For the text-containing cell, return its midpoint in (x, y) coordinate format. 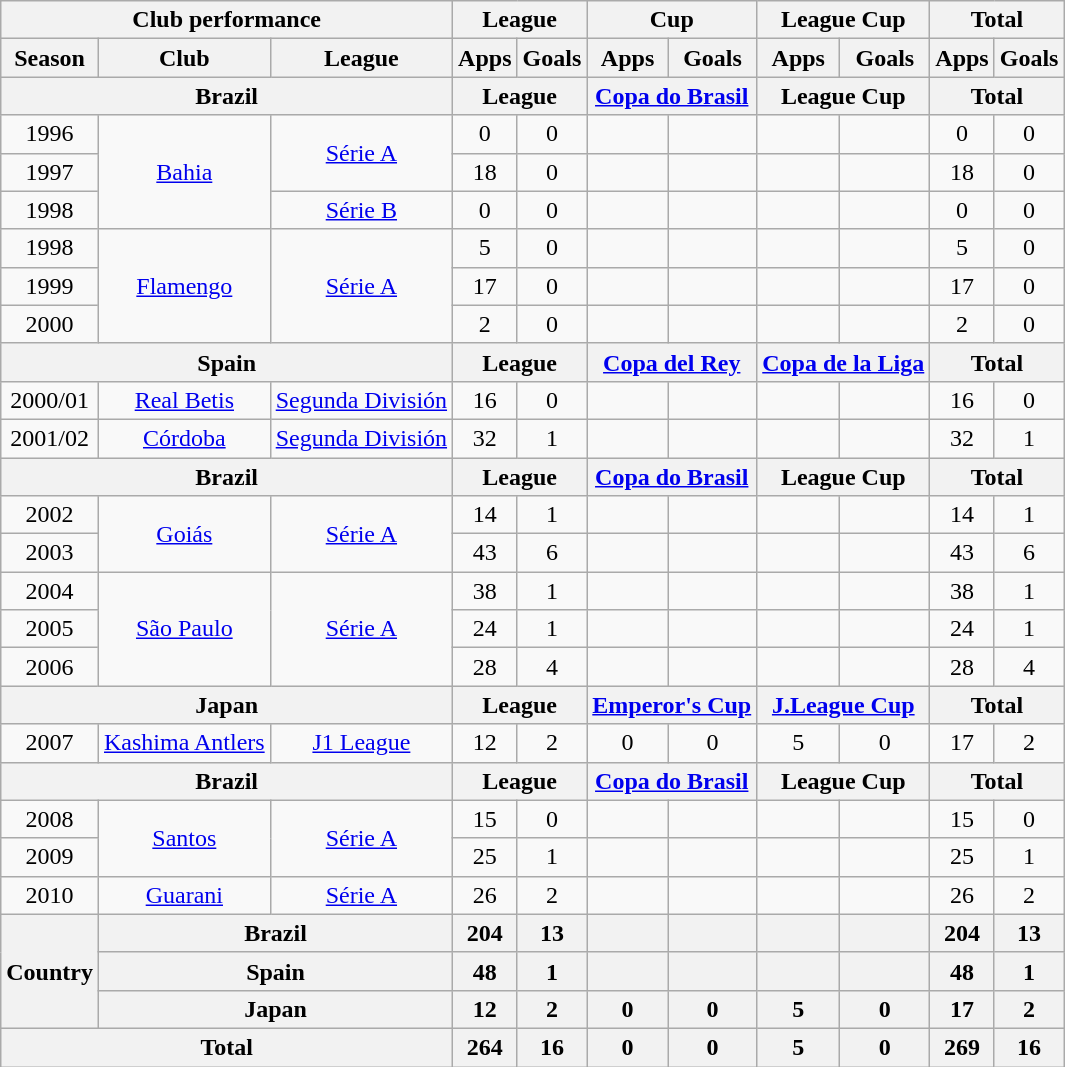
2007 (50, 743)
Guarani (184, 895)
Club performance (227, 20)
Copa de la Liga (844, 362)
2001/02 (50, 438)
2010 (50, 895)
269 (962, 1047)
2009 (50, 857)
1996 (50, 134)
2003 (50, 553)
2000 (50, 324)
Santos (184, 838)
Goiás (184, 534)
2005 (50, 629)
1997 (50, 172)
Season (50, 58)
2002 (50, 515)
Emperor's Cup (672, 705)
Real Betis (184, 400)
J1 League (361, 743)
Club (184, 58)
Cup (672, 20)
2000/01 (50, 400)
264 (485, 1047)
2004 (50, 591)
J.League Cup (844, 705)
São Paulo (184, 629)
Série B (361, 210)
2008 (50, 819)
2006 (50, 667)
Kashima Antlers (184, 743)
Córdoba (184, 438)
Country (50, 971)
Flamengo (184, 286)
Bahia (184, 172)
Copa del Rey (672, 362)
1999 (50, 286)
